Scan for the cell matching the given text and deliver its (X, Y) coordinate at center. 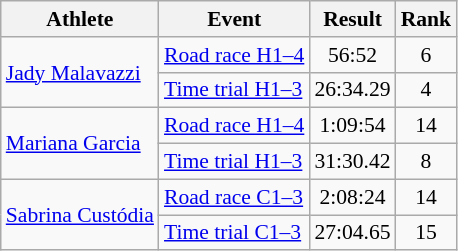
Sabrina Custódia (80, 214)
Result (352, 19)
27:04.65 (352, 233)
Mariana Garcia (80, 144)
26:34.29 (352, 90)
6 (426, 55)
8 (426, 162)
Jady Malavazzi (80, 72)
56:52 (352, 55)
Time trial C1–3 (234, 233)
31:30.42 (352, 162)
Athlete (80, 19)
Road race C1–3 (234, 197)
15 (426, 233)
2:08:24 (352, 197)
4 (426, 90)
Rank (426, 19)
Event (234, 19)
1:09:54 (352, 126)
